For the text-containing cell, return its midpoint in [x, y] coordinate format. 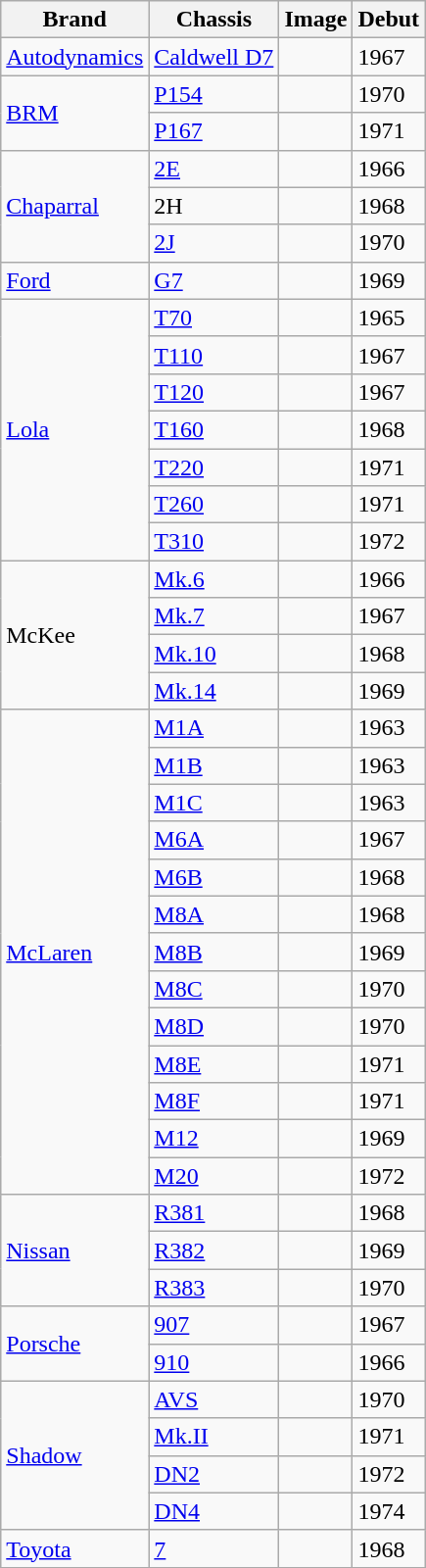
T120 [213, 392]
Chassis [213, 20]
1974 [389, 1511]
M8F [213, 1102]
M6B [213, 877]
McKee [74, 635]
910 [213, 1362]
M8B [213, 952]
Image [315, 20]
Lola [74, 429]
T110 [213, 355]
Mk.10 [213, 654]
M8C [213, 989]
McLaren [74, 953]
M1A [213, 728]
Mk.14 [213, 691]
Brand [74, 20]
Toyota [74, 1548]
Debut [389, 20]
T310 [213, 542]
Mk.II [213, 1437]
Mk.6 [213, 579]
Shadow [74, 1455]
R381 [213, 1213]
M1B [213, 765]
2J [213, 243]
2H [213, 206]
R383 [213, 1288]
T260 [213, 505]
Chaparral [74, 206]
M8E [213, 1063]
M8A [213, 914]
R382 [213, 1250]
Porsche [74, 1344]
M12 [213, 1139]
1965 [389, 318]
P154 [213, 94]
T220 [213, 467]
2E [213, 169]
DN2 [213, 1474]
907 [213, 1325]
G7 [213, 280]
Mk.7 [213, 616]
M1C [213, 803]
7 [213, 1548]
AVS [213, 1399]
Autodynamics [74, 57]
T70 [213, 318]
M6A [213, 840]
Nissan [74, 1250]
Caldwell D7 [213, 57]
M8D [213, 1026]
T160 [213, 429]
DN4 [213, 1511]
P167 [213, 131]
Ford [74, 280]
BRM [74, 113]
M20 [213, 1176]
